Output the (X, Y) coordinate of the center of the cell containing the given text.  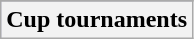
Cup tournaments (97, 20)
